Return (X, Y) of the center of cell containing provided text 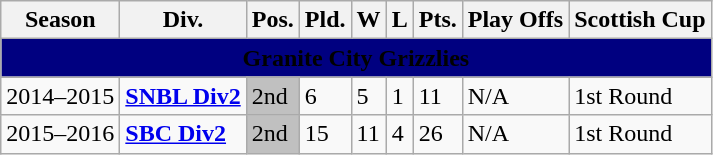
2014–2015 (60, 96)
6 (325, 96)
Pld. (325, 20)
2015–2016 (60, 134)
Play Offs (515, 20)
4 (400, 134)
5 (368, 96)
SNBL Div2 (183, 96)
Div. (183, 20)
Pos. (272, 20)
SBC Div2 (183, 134)
L (400, 20)
26 (438, 134)
Pts. (438, 20)
W (368, 20)
1 (400, 96)
Granite City Grizzlies (356, 58)
15 (325, 134)
Season (60, 20)
Scottish Cup (640, 20)
